Provide the [X, Y] coordinate of the cell's center where the given text is located.  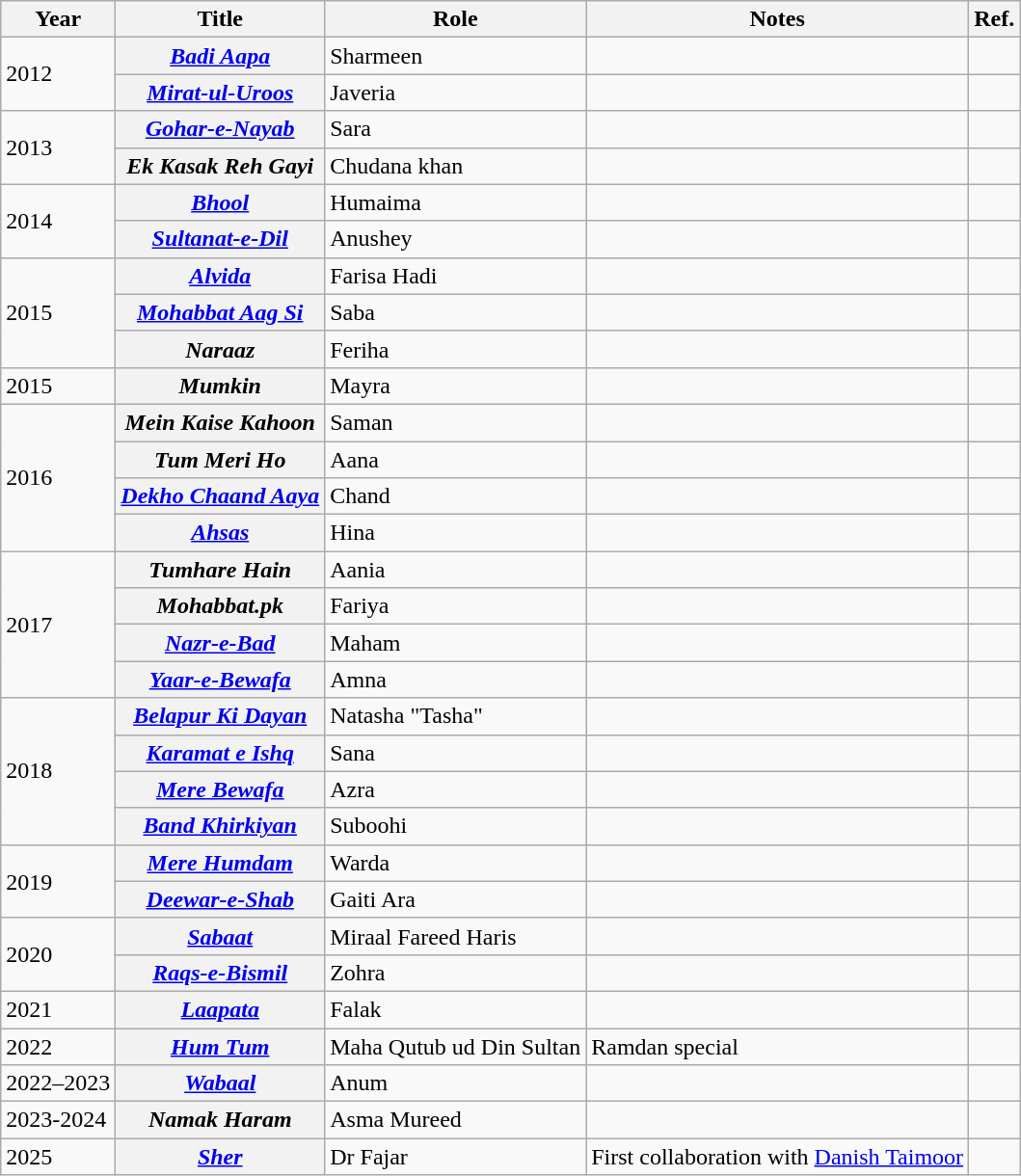
2022–2023 [58, 1083]
Band Khirkiyan [220, 826]
Aana [455, 460]
Sana [455, 753]
Fariya [455, 606]
Namak Haram [220, 1120]
Azra [455, 789]
Javeria [455, 93]
2020 [58, 954]
Badi Aapa [220, 56]
Zohra [455, 973]
Dr Fajar [455, 1157]
Asma Mureed [455, 1120]
Sabaat [220, 936]
Yaar-e-Bewafa [220, 680]
Ramdan special [777, 1046]
Belapur Ki Dayan [220, 716]
Sara [455, 129]
2016 [58, 477]
Gaiti Ara [455, 899]
Title [220, 19]
2018 [58, 771]
Ref. [995, 19]
Wabaal [220, 1083]
2017 [58, 625]
Tumhare Hain [220, 570]
Alvida [220, 276]
Year [58, 19]
Humaima [455, 202]
Amna [455, 680]
Sher [220, 1157]
Miraal Fareed Haris [455, 936]
Saman [455, 422]
Notes [777, 19]
Mirat-ul-Uroos [220, 93]
Anushey [455, 239]
2012 [58, 74]
Hina [455, 533]
2019 [58, 881]
2013 [58, 147]
Saba [455, 312]
2023-2024 [58, 1120]
Role [455, 19]
Sultanat-e-Dil [220, 239]
Bhool [220, 202]
Ahsas [220, 533]
Natasha "Tasha" [455, 716]
Maham [455, 643]
Laapata [220, 1009]
Dekho Chaand Aaya [220, 496]
Mere Humdam [220, 863]
First collaboration with Danish Taimoor [777, 1157]
Mayra [455, 386]
Raqs-e-Bismil [220, 973]
Falak [455, 1009]
Maha Qutub ud Din Sultan [455, 1046]
Chand [455, 496]
Chudana khan [455, 166]
Mumkin [220, 386]
Suboohi [455, 826]
Gohar-e-Nayab [220, 129]
Farisa Hadi [455, 276]
Karamat e Ishq [220, 753]
2014 [58, 221]
Hum Tum [220, 1046]
Feriha [455, 349]
Nazr-e-Bad [220, 643]
Tum Meri Ho [220, 460]
Mohabbat Aag Si [220, 312]
2022 [58, 1046]
Ek Kasak Reh Gayi [220, 166]
Warda [455, 863]
Deewar-e-Shab [220, 899]
Mere Bewafa [220, 789]
2021 [58, 1009]
Naraaz [220, 349]
Aania [455, 570]
Anum [455, 1083]
Mohabbat.pk [220, 606]
Sharmeen [455, 56]
2025 [58, 1157]
Mein Kaise Kahoon [220, 422]
